Output the [x, y] coordinate of the center of the cell containing the given text.  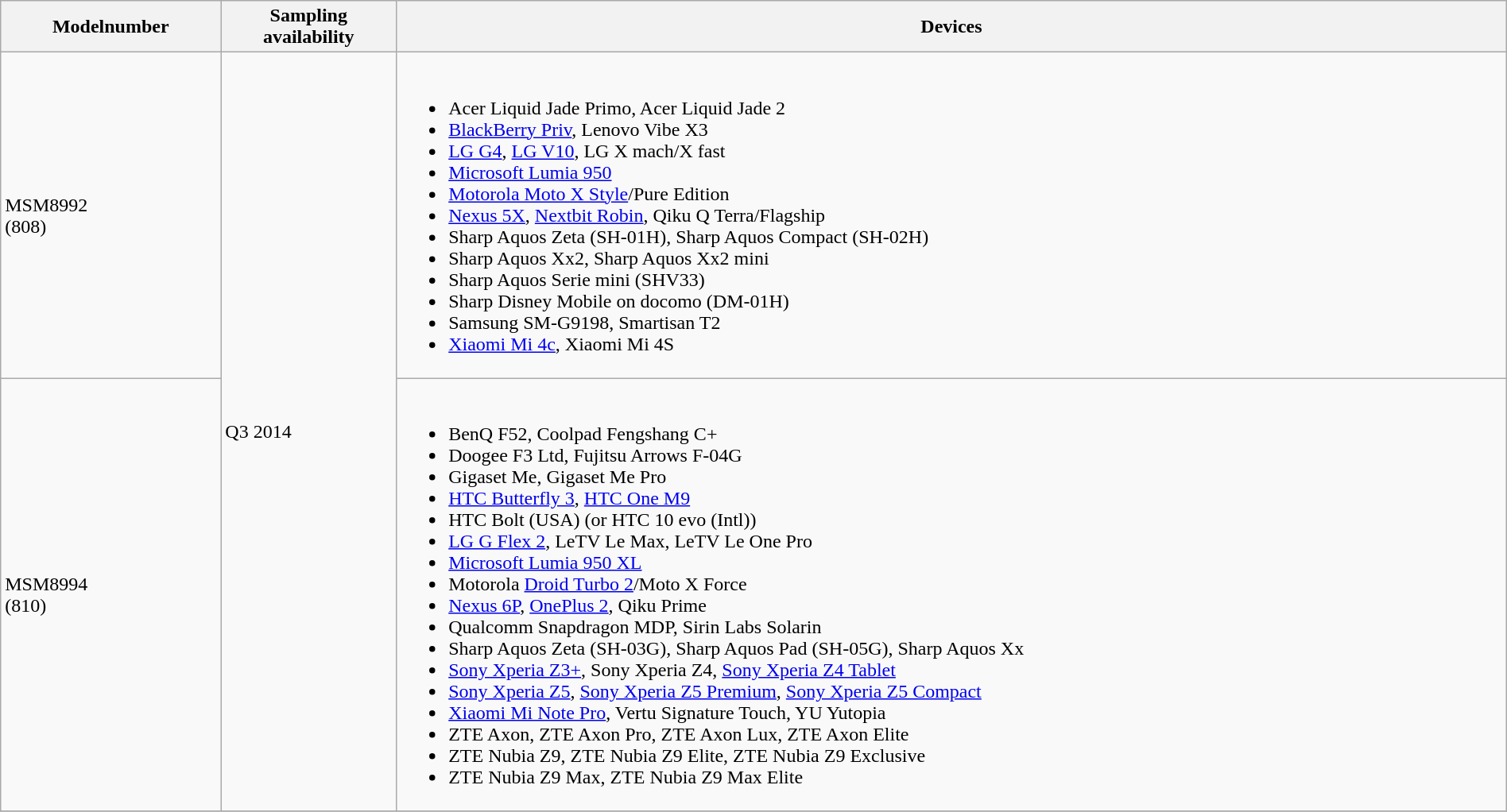
Devices [952, 27]
Samplingavailability [308, 27]
Modelnumber [111, 27]
MSM8992 (808) [111, 215]
Q3 2014 [308, 432]
MSM8994 (810) [111, 594]
